Output the [X, Y] coordinate of the center of the cell containing the given text.  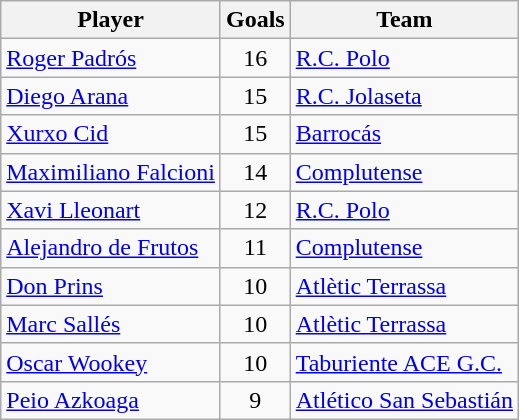
16 [255, 58]
Atlético San Sebastián [404, 400]
9 [255, 400]
Roger Padrós [111, 58]
Don Prins [111, 286]
Xavi Lleonart [111, 210]
Peio Azkoaga [111, 400]
Maximiliano Falcioni [111, 172]
Xurxo Cid [111, 134]
12 [255, 210]
14 [255, 172]
Diego Arana [111, 96]
11 [255, 248]
Team [404, 20]
Player [111, 20]
R.C. Jolaseta [404, 96]
Taburiente ACE G.C. [404, 362]
Barrocás [404, 134]
Oscar Wookey [111, 362]
Goals [255, 20]
Alejandro de Frutos [111, 248]
Marc Sallés [111, 324]
